Return the (x, y) coordinate for the center point of the cell that contains the specified text.  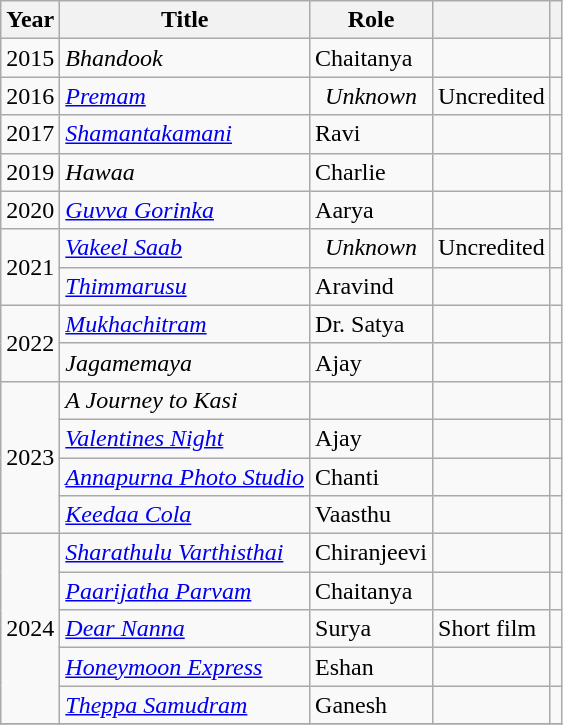
Surya (372, 629)
Shamantakamani (185, 134)
A Journey to Kasi (185, 400)
Mukhachitram (185, 324)
Chanti (372, 477)
2019 (30, 172)
Guvva Gorinka (185, 210)
Bhandook (185, 58)
Valentines Night (185, 438)
Paarijatha Parvam (185, 591)
2022 (30, 343)
Aarya (372, 210)
2021 (30, 267)
Annapurna Photo Studio (185, 477)
Ravi (372, 134)
2017 (30, 134)
Jagamemaya (185, 362)
Dear Nanna (185, 629)
Eshan (372, 667)
Honeymoon Express (185, 667)
Short film (492, 629)
Thimmarusu (185, 286)
Charlie (372, 172)
Dr. Satya (372, 324)
Premam (185, 96)
Hawaa (185, 172)
2020 (30, 210)
Aravind (372, 286)
Vaasthu (372, 515)
Sharathulu Varthisthai (185, 553)
2024 (30, 629)
Chiranjeevi (372, 553)
Keedaa Cola (185, 515)
Year (30, 20)
2015 (30, 58)
Title (185, 20)
2016 (30, 96)
Role (372, 20)
Theppa Samudram (185, 705)
Ganesh (372, 705)
Vakeel Saab (185, 248)
2023 (30, 457)
